Detect which cell encompasses the target text, then output its (X, Y) center coordinate. 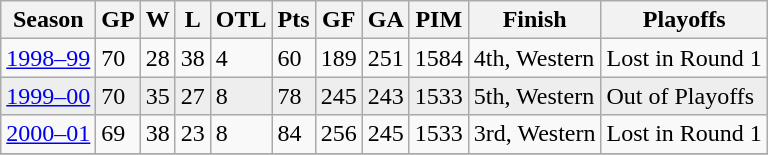
PIM (438, 20)
3rd, Western (534, 134)
GA (386, 20)
Finish (534, 20)
69 (118, 134)
GP (118, 20)
251 (386, 58)
60 (294, 58)
W (158, 20)
1584 (438, 58)
2000–01 (48, 134)
1999–00 (48, 96)
27 (192, 96)
84 (294, 134)
28 (158, 58)
Season (48, 20)
4 (241, 58)
GF (338, 20)
78 (294, 96)
4th, Western (534, 58)
Playoffs (684, 20)
256 (338, 134)
243 (386, 96)
35 (158, 96)
5th, Western (534, 96)
189 (338, 58)
1998–99 (48, 58)
Pts (294, 20)
OTL (241, 20)
23 (192, 134)
L (192, 20)
Out of Playoffs (684, 96)
